For the text-containing cell, return its midpoint in [X, Y] coordinate format. 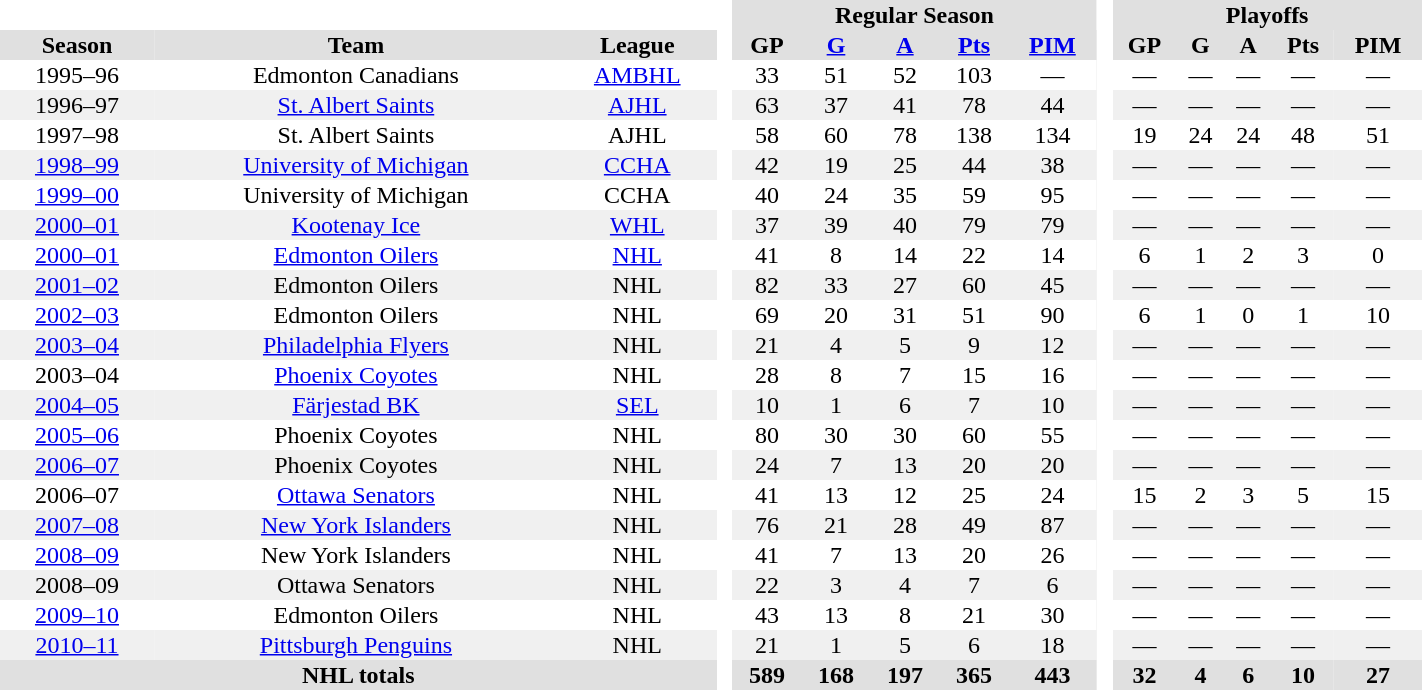
90 [1052, 315]
9 [974, 345]
SEL [638, 405]
59 [974, 195]
589 [766, 675]
Pittsburgh Penguins [356, 645]
39 [836, 225]
35 [904, 195]
18 [1052, 645]
58 [766, 135]
WHL [638, 225]
48 [1303, 135]
69 [766, 315]
2002–03 [77, 315]
87 [1052, 525]
2001–02 [77, 285]
26 [1052, 555]
55 [1052, 435]
443 [1052, 675]
2010–11 [77, 645]
Edmonton Canadians [356, 75]
Färjestad BK [356, 405]
76 [766, 525]
197 [904, 675]
NHL totals [358, 675]
38 [1052, 165]
1995–96 [77, 75]
1996–97 [77, 105]
AMBHL [638, 75]
45 [1052, 285]
League [638, 45]
80 [766, 435]
1997–98 [77, 135]
1998–99 [77, 165]
52 [904, 75]
16 [1052, 375]
2004–05 [77, 405]
82 [766, 285]
49 [974, 525]
Playoffs [1267, 15]
Team [356, 45]
168 [836, 675]
365 [974, 675]
43 [766, 615]
Philadelphia Flyers [356, 345]
Season [77, 45]
103 [974, 75]
1999–00 [77, 195]
32 [1144, 675]
42 [766, 165]
2009–10 [77, 615]
63 [766, 105]
134 [1052, 135]
2005–06 [77, 435]
138 [974, 135]
Kootenay Ice [356, 225]
2007–08 [77, 525]
Regular Season [914, 15]
95 [1052, 195]
31 [904, 315]
